Capture the cell that displays the provided text and extract its [x, y] central coordinate. 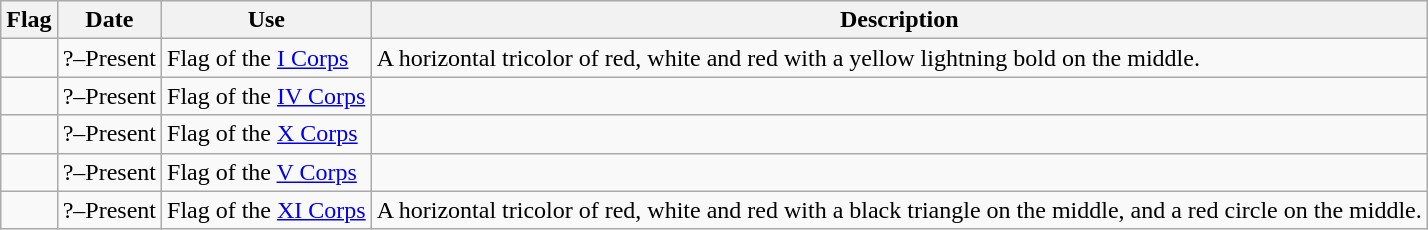
A horizontal tricolor of red, white and red with a yellow lightning bold on the middle. [899, 58]
Date [109, 20]
Flag of the X Corps [267, 134]
Flag of the IV Corps [267, 96]
Flag of the XI Corps [267, 210]
Flag of the V Corps [267, 172]
A horizontal tricolor of red, white and red with a black triangle on the middle, and a red circle on the middle. [899, 210]
Description [899, 20]
Flag of the I Corps [267, 58]
Flag [29, 20]
Use [267, 20]
